Identify which cell holds the provided text, then report its [x, y] central coordinate. 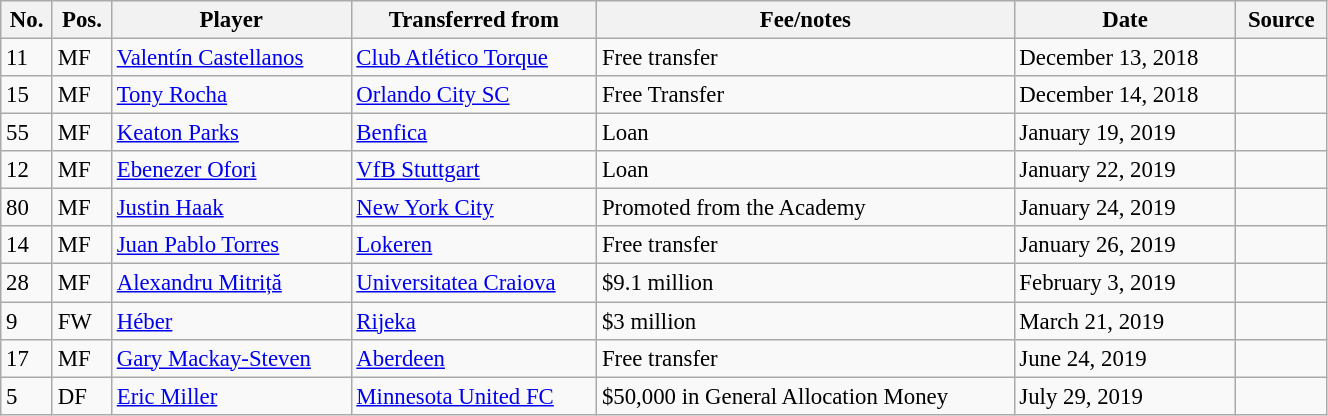
15 [27, 95]
Rijeka [474, 321]
11 [27, 58]
Justin Haak [231, 208]
Héber [231, 321]
9 [27, 321]
Pos. [82, 20]
January 19, 2019 [1125, 133]
17 [27, 358]
January 24, 2019 [1125, 208]
Alexandru Mitriță [231, 283]
Ebenezer Ofori [231, 170]
March 21, 2019 [1125, 321]
Valentín Castellanos [231, 58]
5 [27, 396]
14 [27, 245]
Lokeren [474, 245]
Source [1281, 20]
January 22, 2019 [1125, 170]
Minnesota United FC [474, 396]
$50,000 in General Allocation Money [806, 396]
Club Atlético Torque [474, 58]
DF [82, 396]
FW [82, 321]
June 24, 2019 [1125, 358]
$9.1 million [806, 283]
January 26, 2019 [1125, 245]
Juan Pablo Torres [231, 245]
Free Transfer [806, 95]
Promoted from the Academy [806, 208]
Transferred from [474, 20]
$3 million [806, 321]
Keaton Parks [231, 133]
July 29, 2019 [1125, 396]
Universitatea Craiova [474, 283]
Date [1125, 20]
VfB Stuttgart [474, 170]
New York City [474, 208]
No. [27, 20]
Eric Miller [231, 396]
Player [231, 20]
Orlando City SC [474, 95]
12 [27, 170]
Gary Mackay-Steven [231, 358]
December 14, 2018 [1125, 95]
80 [27, 208]
Benfica [474, 133]
December 13, 2018 [1125, 58]
Aberdeen [474, 358]
Tony Rocha [231, 95]
55 [27, 133]
Fee/notes [806, 20]
28 [27, 283]
February 3, 2019 [1125, 283]
